Identify which cell holds the provided text, then report its (X, Y) central coordinate. 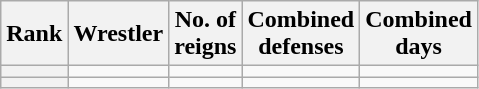
No. ofreigns (206, 34)
Combineddefenses (301, 34)
Combineddays (419, 34)
Rank (34, 34)
Wrestler (118, 34)
